Locate the cell with the specified text and output its (x, y) center coordinate. 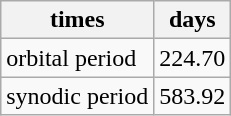
orbital period (78, 58)
days (192, 20)
synodic period (78, 96)
583.92 (192, 96)
times (78, 20)
224.70 (192, 58)
